Scan for the cell matching the given text and deliver its (x, y) coordinate at center. 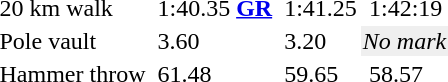
No mark (404, 41)
3.60 (215, 41)
3.20 (321, 41)
